Search for the cell housing the specified text and yield its [X, Y] center coordinate. 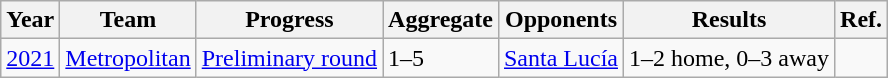
Team [128, 20]
Opponents [560, 20]
2021 [30, 58]
Preliminary round [289, 58]
1–5 [441, 58]
Santa Lucía [560, 58]
Results [730, 20]
Progress [289, 20]
Ref. [862, 20]
1–2 home, 0–3 away [730, 58]
Aggregate [441, 20]
Metropolitan [128, 58]
Year [30, 20]
